Provide the (X, Y) coordinate of the cell's center where the given text is located.  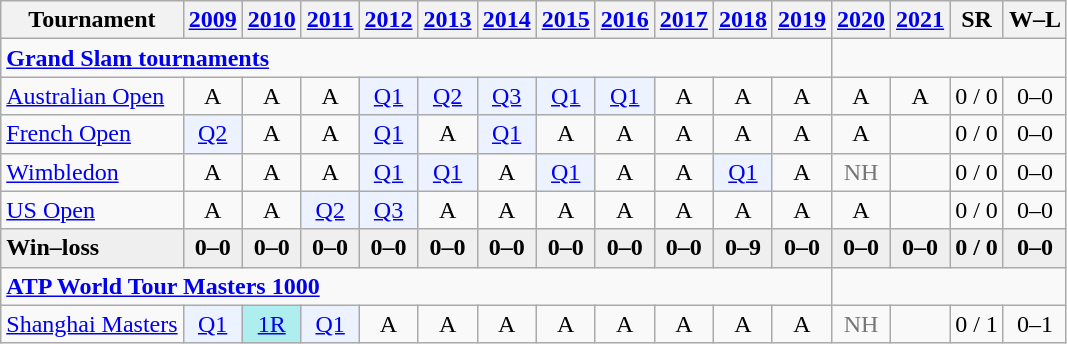
Shanghai Masters (92, 324)
2009 (212, 20)
2019 (802, 20)
2015 (566, 20)
2017 (684, 20)
French Open (92, 134)
Win–loss (92, 248)
2014 (506, 20)
Wimbledon (92, 172)
US Open (92, 210)
ATP World Tour Masters 1000 (416, 286)
0–9 (742, 248)
2011 (330, 20)
0–1 (1034, 324)
2020 (860, 20)
2016 (624, 20)
2010 (272, 20)
Grand Slam tournaments (416, 58)
2018 (742, 20)
Tournament (92, 20)
SR (977, 20)
Australian Open (92, 96)
2021 (920, 20)
W–L (1034, 20)
2013 (448, 20)
0 / 1 (977, 324)
1R (272, 324)
2012 (388, 20)
